From the cell containing the given text, extract its center point as (X, Y) coordinate. 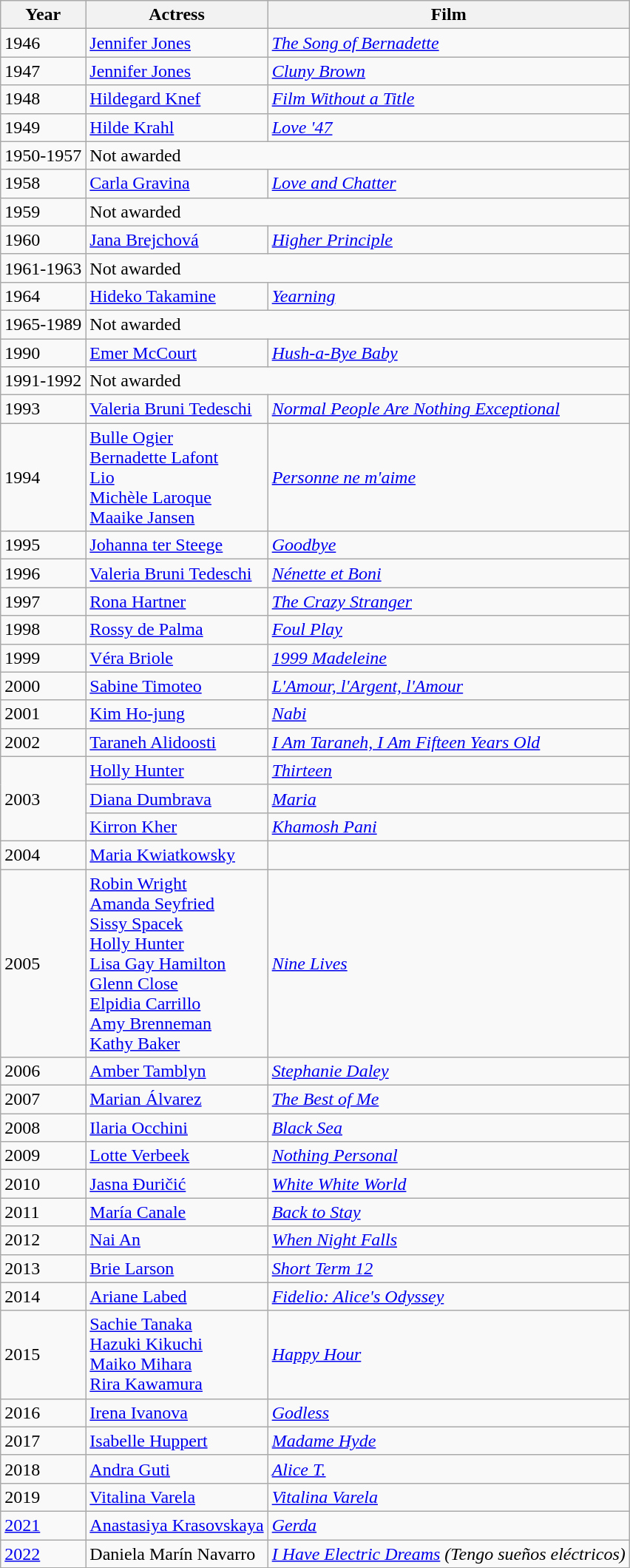
The Song of Bernadette (448, 43)
Kim Ho-jung (177, 714)
1996 (43, 573)
White White World (448, 1184)
Sabine Timoteo (177, 686)
Madame Hyde (448, 1441)
Irena Ivanova (177, 1413)
2016 (43, 1413)
Brie Larson (177, 1268)
1949 (43, 127)
2021 (43, 1525)
Nai An (177, 1240)
Marian Álvarez (177, 1100)
2014 (43, 1296)
1946 (43, 43)
Alice T. (448, 1469)
1995 (43, 545)
Anastasiya Krasovskaya (177, 1525)
Lotte Verbeek (177, 1156)
Yearning (448, 296)
2000 (43, 686)
2022 (43, 1553)
2002 (43, 742)
Jasna Đuričić (177, 1184)
Foul Play (448, 630)
Gerda (448, 1525)
Sachie TanakaHazuki KikuchiMaiko MiharaRira Kawamura (177, 1354)
Actress (177, 15)
Stephanie Daley (448, 1071)
Holly Hunter (177, 770)
Ariane Labed (177, 1296)
Thirteen (448, 770)
L'Amour, l'Argent, l'Amour (448, 686)
Hildegard Knef (177, 99)
Jana Brejchová (177, 240)
The Crazy Stranger (448, 602)
1960 (43, 240)
2011 (43, 1212)
Nine Lives (448, 963)
1990 (43, 353)
Isabelle Huppert (177, 1441)
1991-1992 (43, 381)
Black Sea (448, 1128)
2007 (43, 1100)
Bulle Ogier Bernadette LafontLioMichèle LaroqueMaaike Jansen (177, 477)
Kirron Kher (177, 827)
2017 (43, 1441)
Love '47 (448, 127)
Taraneh Alidoosti (177, 742)
2003 (43, 798)
Maria (448, 798)
Khamosh Pani (448, 827)
Nabi (448, 714)
1950-1957 (43, 155)
Carla Gravina (177, 184)
2009 (43, 1156)
2013 (43, 1268)
I Have Electric Dreams (Tengo sueños eléctricos) (448, 1553)
Cluny Brown (448, 71)
Fidelio: Alice's Odyssey (448, 1296)
Back to Stay (448, 1212)
Rossy de Palma (177, 630)
Véra Briole (177, 658)
1999 Madeleine (448, 658)
2001 (43, 714)
Ilaria Occhini (177, 1128)
2012 (43, 1240)
2008 (43, 1128)
Short Term 12 (448, 1268)
Film Without a Title (448, 99)
Hideko Takamine (177, 296)
1947 (43, 71)
María Canale (177, 1212)
Maria Kwiatkowsky (177, 855)
Goodbye (448, 545)
1958 (43, 184)
Rona Hartner (177, 602)
1964 (43, 296)
2015 (43, 1354)
Daniela Marín Navarro (177, 1553)
2004 (43, 855)
Higher Principle (448, 240)
When Night Falls (448, 1240)
Film (448, 15)
Personne ne m'aime (448, 477)
1998 (43, 630)
Happy Hour (448, 1354)
2018 (43, 1469)
The Best of Me (448, 1100)
1961-1963 (43, 268)
Normal People Are Nothing Exceptional (448, 409)
Hilde Krahl (177, 127)
Nénette et Boni (448, 573)
1999 (43, 658)
Amber Tamblyn (177, 1071)
Diana Dumbrava (177, 798)
Godless (448, 1413)
1994 (43, 477)
1997 (43, 602)
1948 (43, 99)
1965-1989 (43, 324)
Emer McCourt (177, 353)
2019 (43, 1497)
2010 (43, 1184)
Hush-a-Bye Baby (448, 353)
2006 (43, 1071)
1959 (43, 212)
Andra Guti (177, 1469)
Nothing Personal (448, 1156)
1993 (43, 409)
Year (43, 15)
Love and Chatter (448, 184)
Johanna ter Steege (177, 545)
2005 (43, 963)
I Am Taraneh, I Am Fifteen Years Old (448, 742)
Robin WrightAmanda SeyfriedSissy SpacekHolly HunterLisa Gay HamiltonGlenn CloseElpidia CarrilloAmy BrennemanKathy Baker (177, 963)
